Return (X, Y) of the center of cell containing provided text 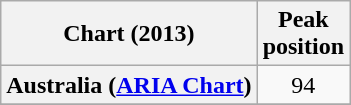
Peakposition (303, 34)
Australia (ARIA Chart) (129, 85)
Chart (2013) (129, 34)
94 (303, 85)
